Pinpoint the cell where the given text exists, returning its [X, Y] midpoint coordinate. 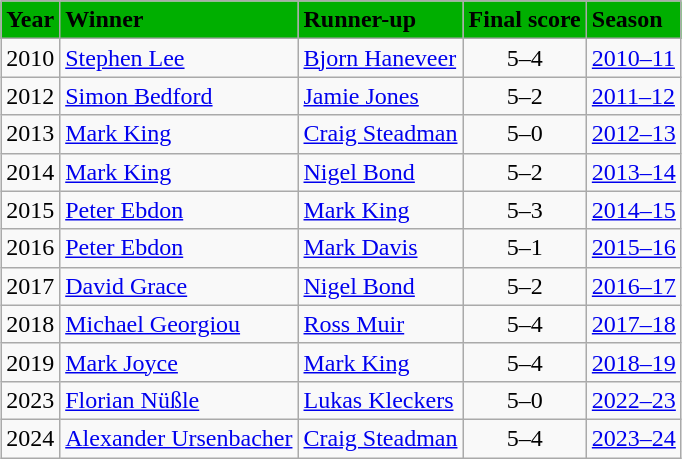
2014–15 [634, 210]
2010–11 [634, 58]
Florian Nüßle [179, 400]
Winner [179, 20]
Alexander Ursenbacher [179, 438]
David Grace [179, 286]
2016–17 [634, 286]
Season [634, 20]
2023 [30, 400]
2024 [30, 438]
5–3 [524, 210]
Mark Davis [380, 248]
Final score [524, 20]
Mark Joyce [179, 362]
2017 [30, 286]
5–1 [524, 248]
2013 [30, 134]
2010 [30, 58]
2015–16 [634, 248]
2012 [30, 96]
2014 [30, 172]
2019 [30, 362]
Ross Muir [380, 324]
Simon Bedford [179, 96]
2022–23 [634, 400]
Bjorn Haneveer [380, 58]
Lukas Kleckers [380, 400]
2011–12 [634, 96]
2013–14 [634, 172]
2017–18 [634, 324]
2018 [30, 324]
2018–19 [634, 362]
2023–24 [634, 438]
Jamie Jones [380, 96]
2015 [30, 210]
Year [30, 20]
Stephen Lee [179, 58]
2012–13 [634, 134]
2016 [30, 248]
Michael Georgiou [179, 324]
Runner-up [380, 20]
